Output the (x, y) coordinate of the center of the cell containing the given text.  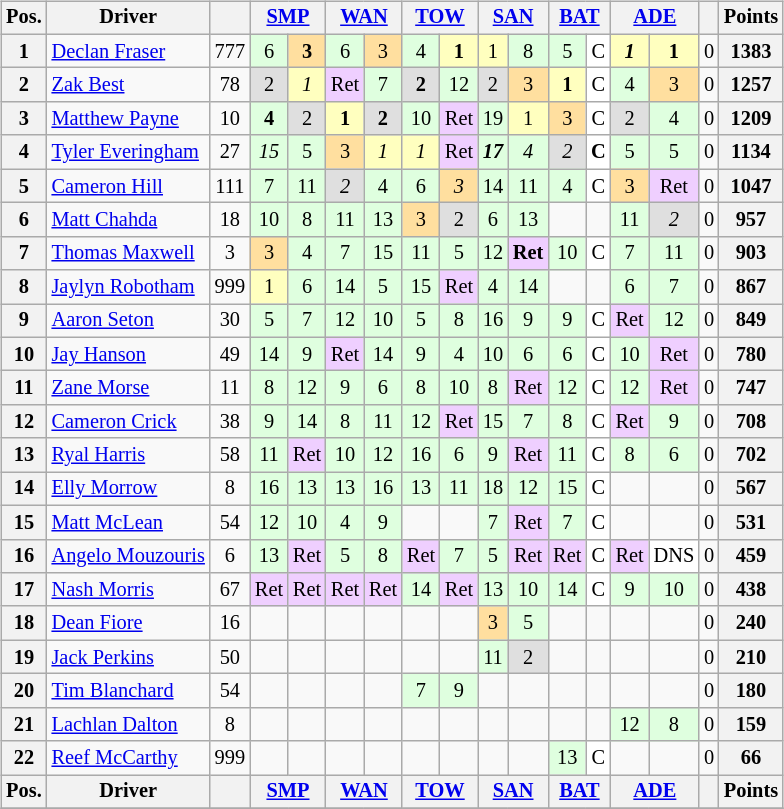
1134 (751, 152)
Lachlan Dalton (128, 724)
780 (751, 354)
58 (230, 455)
567 (751, 489)
1257 (751, 85)
240 (751, 623)
849 (751, 321)
957 (751, 220)
Jaylyn Robotham (128, 287)
Angelo Mouzouris (128, 556)
78 (230, 85)
Thomas Maxwell (128, 253)
Reef McCarthy (128, 758)
50 (230, 657)
531 (751, 522)
30 (230, 321)
Cameron Hill (128, 186)
Elly Morrow (128, 489)
20 (24, 691)
21 (24, 724)
67 (230, 590)
Zane Morse (128, 388)
1383 (751, 51)
Dean Fiore (128, 623)
Matt McLean (128, 522)
210 (751, 657)
1209 (751, 119)
DNS (674, 556)
702 (751, 455)
111 (230, 186)
1047 (751, 186)
747 (751, 388)
Matthew Payne (128, 119)
Matt Chahda (128, 220)
22 (24, 758)
903 (751, 253)
180 (751, 691)
Cameron Crick (128, 422)
Declan Fraser (128, 51)
Jack Perkins (128, 657)
Jay Hanson (128, 354)
Zak Best (128, 85)
Ryal Harris (128, 455)
777 (230, 51)
Tyler Everingham (128, 152)
49 (230, 354)
159 (751, 724)
Aaron Seton (128, 321)
66 (751, 758)
459 (751, 556)
Nash Morris (128, 590)
Tim Blanchard (128, 691)
27 (230, 152)
38 (230, 422)
438 (751, 590)
708 (751, 422)
867 (751, 287)
